Capture the cell that displays the provided text and extract its (x, y) central coordinate. 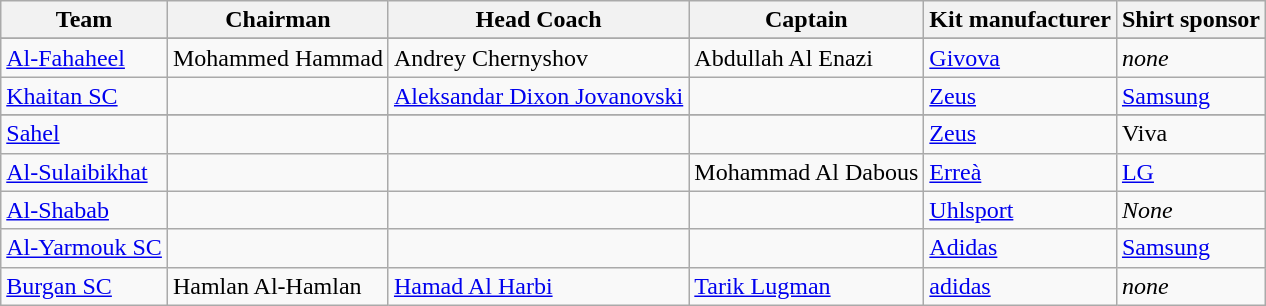
Al-Sulaibikhat (84, 172)
Head Coach (538, 20)
Kit manufacturer (1020, 20)
Abdullah Al Enazi (806, 58)
None (1190, 210)
Al-Yarmouk SC (84, 248)
Mohammed Hammad (278, 58)
Viva (1190, 134)
Hamlan Al-Hamlan (278, 286)
Captain (806, 20)
Givova (1020, 58)
Aleksandar Dixon Jovanovski (538, 96)
Al-Fahaheel (84, 58)
Sahel (84, 134)
Al-Shabab (84, 210)
Tarik Lugman (806, 286)
Hamad Al Harbi (538, 286)
Chairman (278, 20)
LG (1190, 172)
Adidas (1020, 248)
Team (84, 20)
Uhlsport (1020, 210)
Mohammad Al Dabous (806, 172)
Khaitan SC (84, 96)
Erreà (1020, 172)
Burgan SC (84, 286)
Andrey Chernyshov (538, 58)
Shirt sponsor (1190, 20)
adidas (1020, 286)
